Pinpoint the cell where the given text exists, returning its [X, Y] midpoint coordinate. 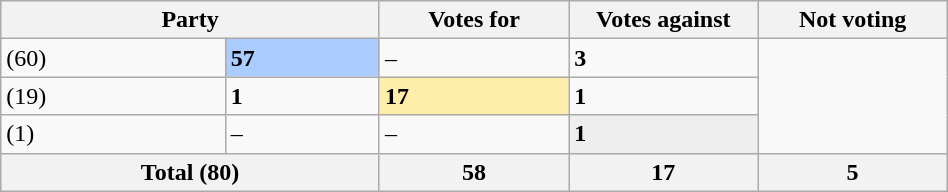
(60) [113, 58]
Votes against [664, 20]
Party [190, 20]
(1) [113, 134]
58 [474, 172]
Votes for [474, 20]
Not voting [852, 20]
57 [302, 58]
Total (80) [190, 172]
5 [852, 172]
3 [664, 58]
(19) [113, 96]
